Output the [x, y] coordinate of the center of the cell containing the given text.  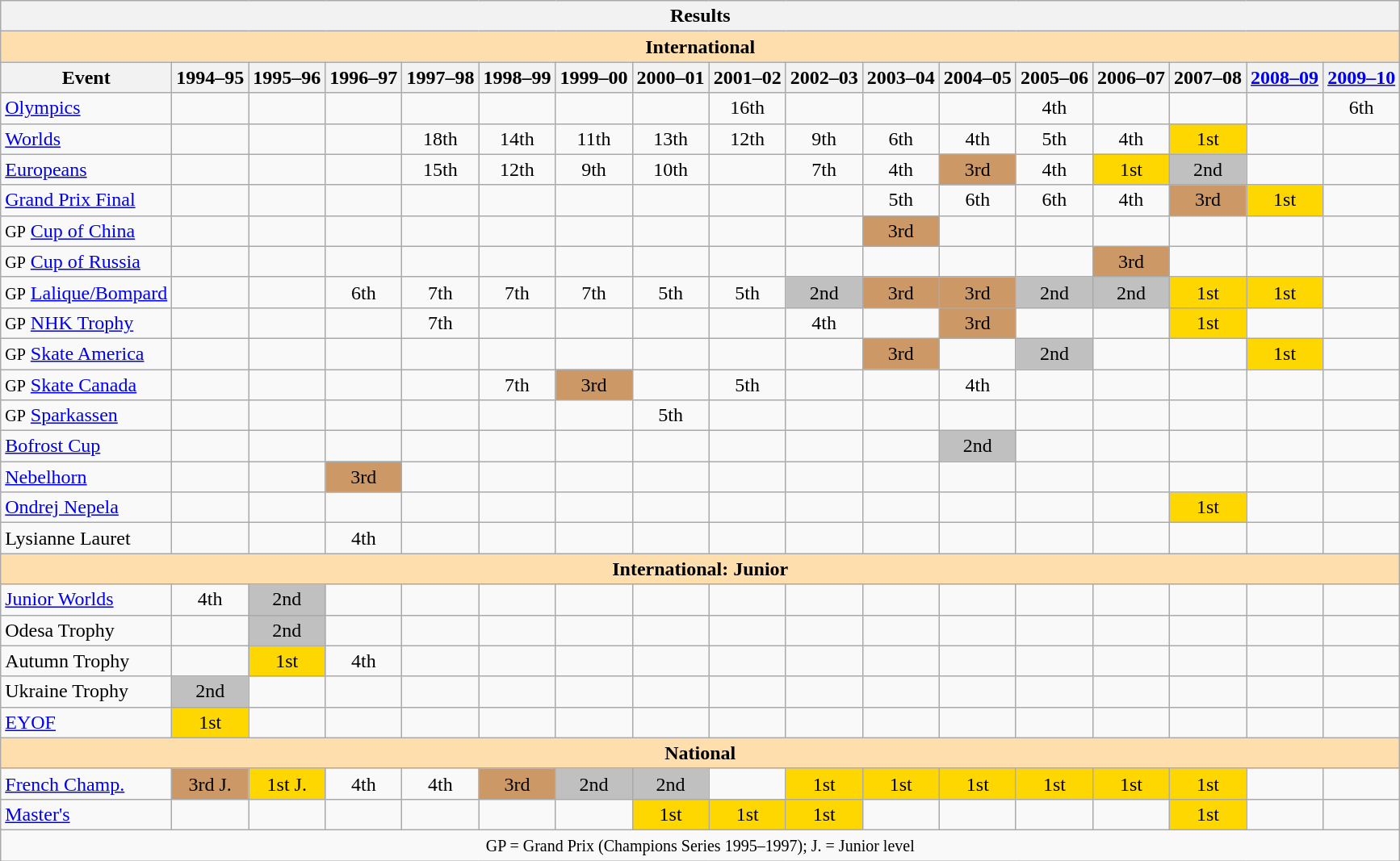
1996–97 [363, 77]
2006–07 [1130, 77]
2004–05 [977, 77]
Lysianne Lauret [86, 538]
GP Lalique/Bompard [86, 292]
GP NHK Trophy [86, 323]
French Champ. [86, 784]
2002–03 [824, 77]
15th [441, 169]
1st J. [287, 784]
GP Sparkassen [86, 416]
2000–01 [670, 77]
GP = Grand Prix (Champions Series 1995–1997); J. = Junior level [701, 845]
1997–98 [441, 77]
Odesa Trophy [86, 630]
Master's [86, 814]
Results [701, 16]
3rd J. [210, 784]
Junior Worlds [86, 600]
Event [86, 77]
11th [594, 139]
GP Skate America [86, 353]
1994–95 [210, 77]
Olympics [86, 108]
Grand Prix Final [86, 200]
2001–02 [748, 77]
1999–00 [594, 77]
2005–06 [1054, 77]
1998–99 [517, 77]
Europeans [86, 169]
2008–09 [1285, 77]
Nebelhorn [86, 477]
2003–04 [901, 77]
2009–10 [1361, 77]
National [701, 753]
International: Junior [701, 569]
18th [441, 139]
Autumn Trophy [86, 661]
EYOF [86, 722]
Worlds [86, 139]
Ukraine Trophy [86, 692]
1995–96 [287, 77]
GP Skate Canada [86, 385]
2007–08 [1208, 77]
10th [670, 169]
Bofrost Cup [86, 446]
GP Cup of China [86, 231]
GP Cup of Russia [86, 261]
13th [670, 139]
14th [517, 139]
International [701, 47]
16th [748, 108]
Ondrej Nepela [86, 508]
